Return (x, y) of the center of cell containing provided text 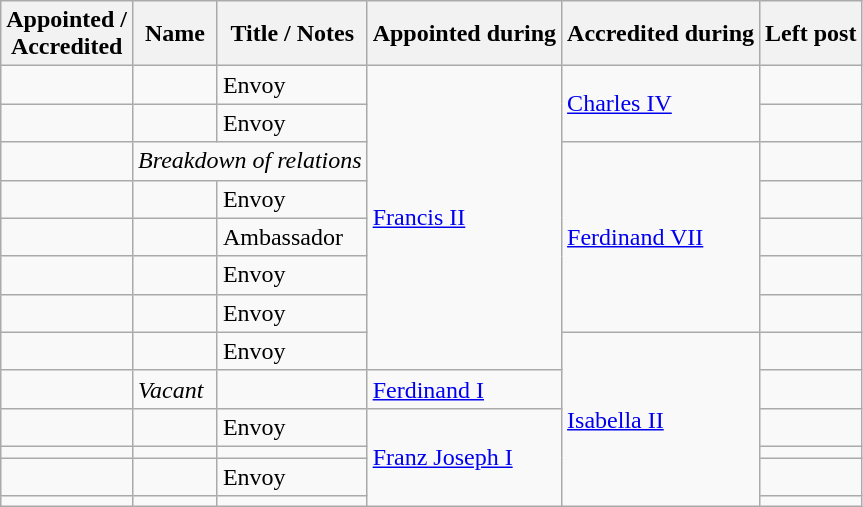
Francis II (464, 218)
Franz Joseph I (464, 457)
Charles IV (661, 104)
Left post (811, 34)
Accredited during (661, 34)
Appointed /Accredited (67, 34)
Vacant (176, 389)
Isabella II (661, 419)
Name (176, 34)
Breakdown of relations (250, 161)
Ferdinand I (464, 389)
Appointed during (464, 34)
Title / Notes (292, 34)
Ferdinand VII (661, 237)
Ambassador (292, 237)
